For the text-containing cell, return its midpoint in [X, Y] coordinate format. 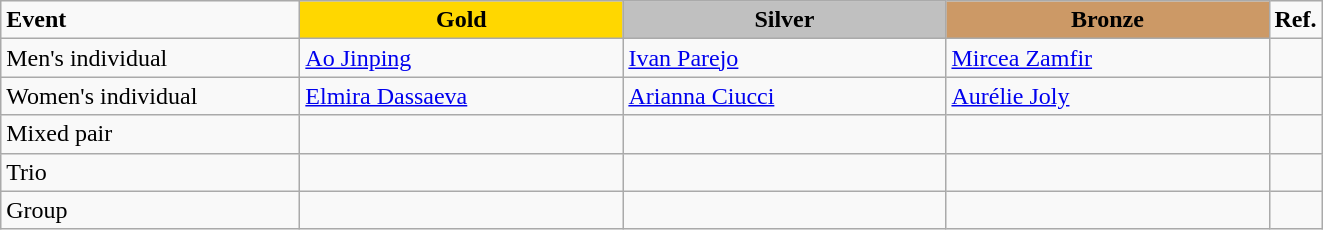
Ao Jinping [462, 58]
Mircea Zamfir [1108, 58]
Trio [150, 172]
Ref. [1296, 20]
Women's individual [150, 96]
Ivan Parejo [784, 58]
Silver [784, 20]
Elmira Dassaeva [462, 96]
Group [150, 210]
Bronze [1108, 20]
Men's individual [150, 58]
Gold [462, 20]
Mixed pair [150, 134]
Event [150, 20]
Aurélie Joly [1108, 96]
Arianna Ciucci [784, 96]
